Provide the (x, y) coordinate of the cell's center where the given text is located.  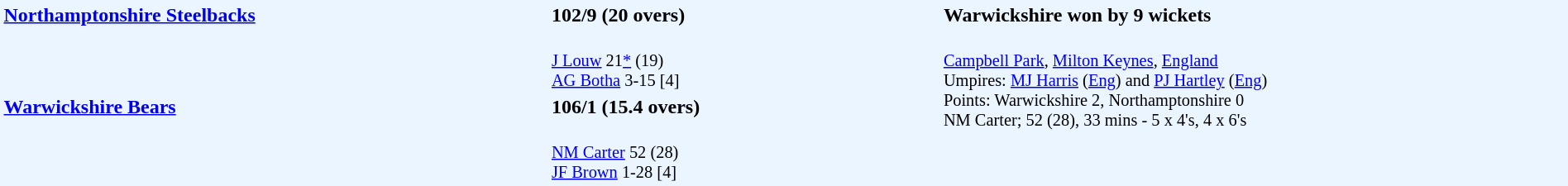
NM Carter 52 (28) JF Brown 1-28 [4] (744, 152)
Warwickshire won by 9 wickets (1254, 15)
Warwickshire Bears (275, 139)
106/1 (15.4 overs) (744, 107)
J Louw 21* (19) AG Botha 3-15 [4] (744, 61)
102/9 (20 overs) (744, 15)
Northamptonshire Steelbacks (275, 47)
